Find where the given text appears and provide that cell's center as [x, y] coordinate. 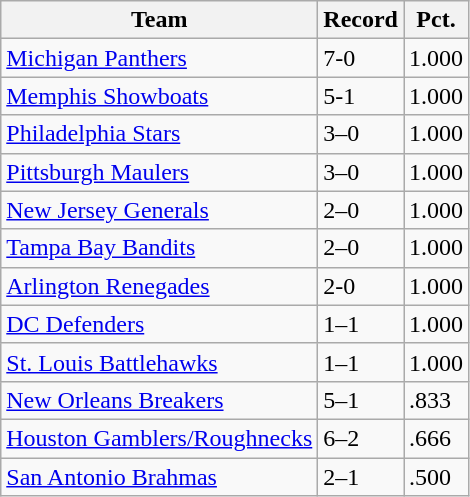
.500 [436, 477]
.666 [436, 438]
2–1 [361, 477]
6–2 [361, 438]
5–1 [361, 400]
7-0 [361, 58]
New Jersey Generals [160, 210]
Arlington Renegades [160, 286]
Philadelphia Stars [160, 134]
2-0 [361, 286]
Houston Gamblers/Roughnecks [160, 438]
5-1 [361, 96]
St. Louis Battlehawks [160, 362]
Pittsburgh Maulers [160, 172]
San Antonio Brahmas [160, 477]
New Orleans Breakers [160, 400]
Pct. [436, 20]
Tampa Bay Bandits [160, 248]
DC Defenders [160, 324]
.833 [436, 400]
Michigan Panthers [160, 58]
Team [160, 20]
Record [361, 20]
Memphis Showboats [160, 96]
